Capture the cell that displays the provided text and extract its [X, Y] central coordinate. 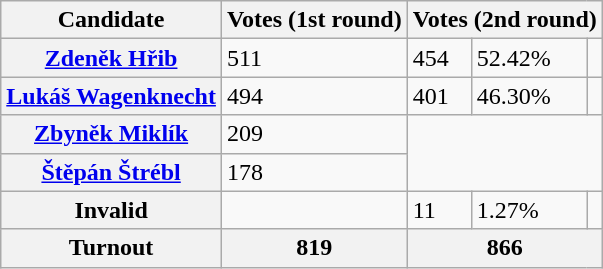
Turnout [112, 248]
52.42% [529, 58]
178 [314, 172]
Zdeněk Hřib [112, 58]
Zbyněk Miklík [112, 134]
11 [439, 210]
1.27% [529, 210]
Votes (2nd round) [504, 20]
209 [314, 134]
819 [314, 248]
511 [314, 58]
Štěpán Štrébl [112, 172]
494 [314, 96]
454 [439, 58]
Invalid [112, 210]
Candidate [112, 20]
Lukáš Wagenknecht [112, 96]
401 [439, 96]
Votes (1st round) [314, 20]
866 [504, 248]
46.30% [529, 96]
